From the cell containing the given text, extract its center point as (X, Y) coordinate. 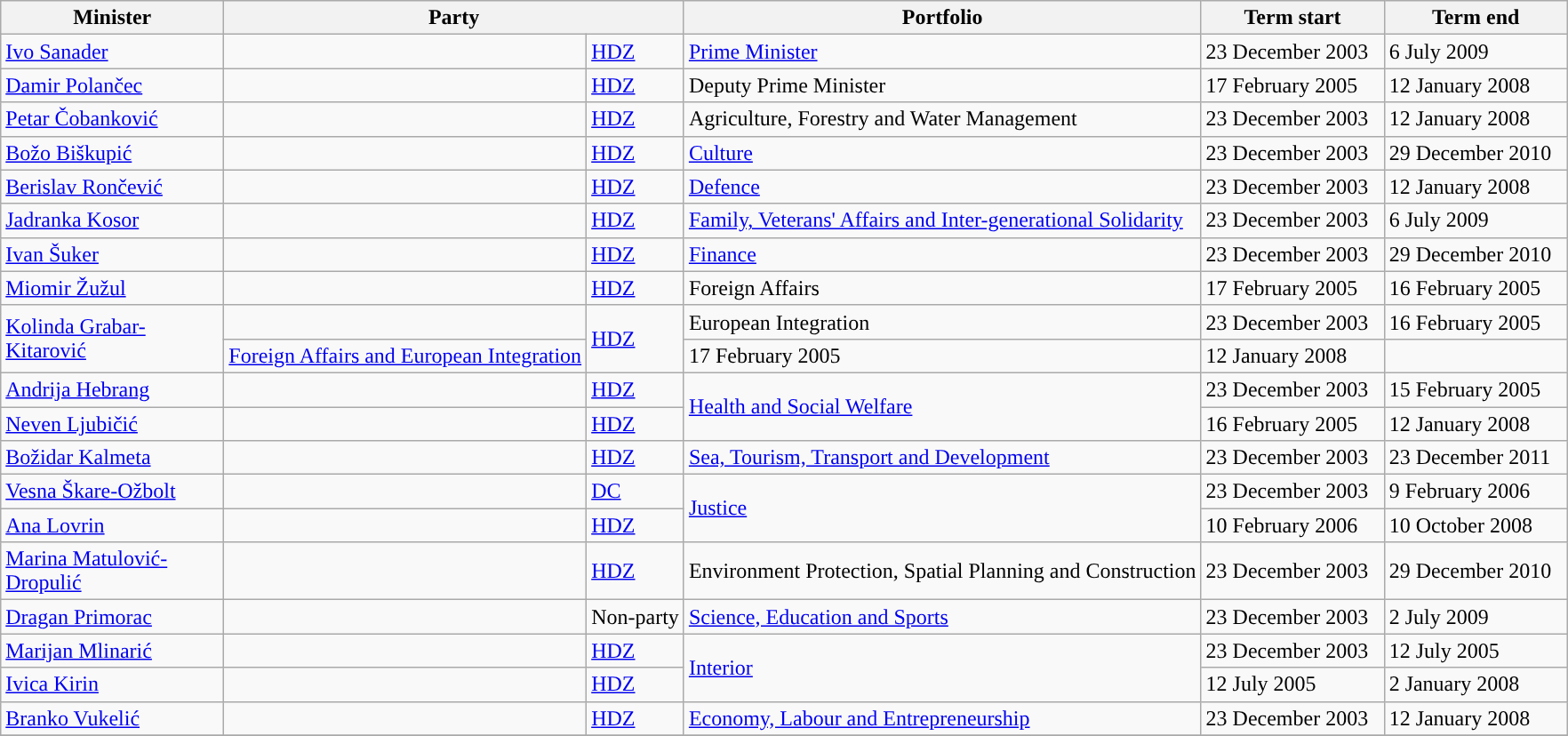
Portfolio (942, 18)
10 February 2006 (1292, 525)
Deputy Prime Minister (942, 85)
Justice (942, 508)
Marijan Mlinarić (112, 651)
Defence (942, 187)
2 January 2008 (1476, 684)
Andrija Hebrang (112, 389)
9 February 2006 (1476, 492)
Economy, Labour and Entrepreneurship (942, 718)
10 October 2008 (1476, 525)
Marina Matulović-Dropulić (112, 571)
Božo Biškupić (112, 153)
Ivica Kirin (112, 684)
2 July 2009 (1476, 617)
Petar Čobanković (112, 119)
Interior (942, 668)
Science, Education and Sports (942, 617)
Health and Social Welfare (942, 406)
Ana Lovrin (112, 525)
Agriculture, Forestry and Water Management (942, 119)
Vesna Škare-Ožbolt (112, 492)
15 February 2005 (1476, 389)
Ivan Šuker (112, 254)
Prime Minister (942, 52)
Foreign Affairs and European Integration (405, 356)
23 December 2011 (1476, 458)
Term start (1292, 18)
Family, Veterans' Affairs and Inter-generational Solidarity (942, 220)
Minister (112, 18)
Kolinda Grabar-Kitarović (112, 339)
Culture (942, 153)
Finance (942, 254)
DC (636, 492)
Božidar Kalmeta (112, 458)
European Integration (942, 322)
Term end (1476, 18)
Environment Protection, Spatial Planning and Construction (942, 571)
Neven Ljubičić (112, 424)
Sea, Tourism, Transport and Development (942, 458)
Dragan Primorac (112, 617)
Party (454, 18)
Non-party (636, 617)
Branko Vukelić (112, 718)
Foreign Affairs (942, 288)
Damir Polančec (112, 85)
Berislav Rončević (112, 187)
Miomir Žužul (112, 288)
Jadranka Kosor (112, 220)
Ivo Sanader (112, 52)
